Output the [X, Y] coordinate of the center of the cell containing the given text.  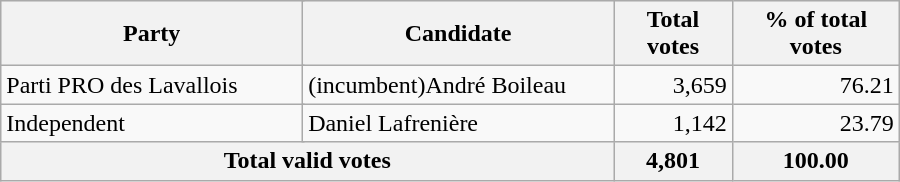
Party [152, 34]
1,142 [674, 123]
4,801 [674, 161]
% of total votes [816, 34]
Candidate [458, 34]
100.00 [816, 161]
Independent [152, 123]
Total valid votes [308, 161]
Daniel Lafrenière [458, 123]
3,659 [674, 85]
23.79 [816, 123]
Total votes [674, 34]
Parti PRO des Lavallois [152, 85]
(incumbent)André Boileau [458, 85]
76.21 [816, 85]
